Extract the [x, y] coordinate from the center of the cell holding the provided text.  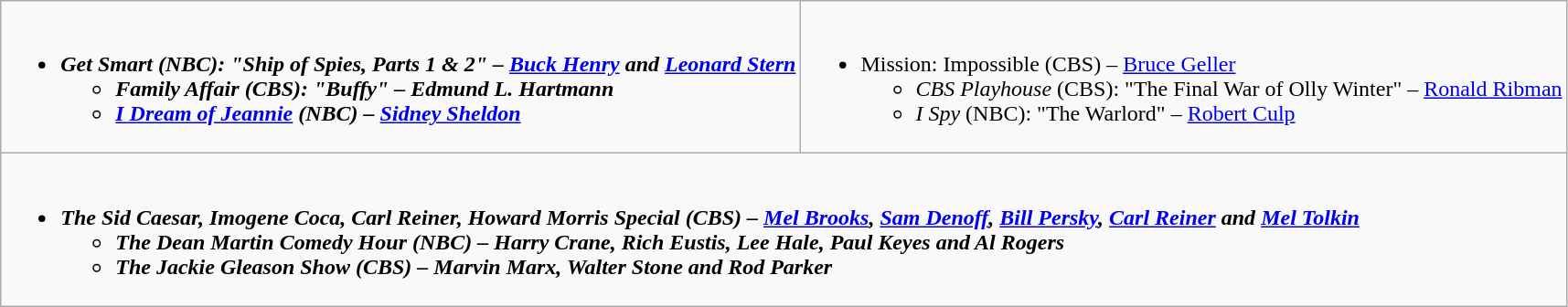
Mission: Impossible (CBS) – Bruce GellerCBS Playhouse (CBS): "The Final War of Olly Winter" – Ronald RibmanI Spy (NBC): "The Warlord" – Robert Culp [1184, 77]
